Return the (x, y) coordinate for the center point of the cell that contains the specified text.  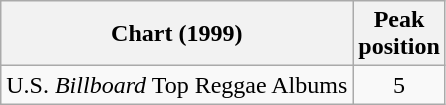
Chart (1999) (177, 34)
U.S. Billboard Top Reggae Albums (177, 85)
Peakposition (399, 34)
5 (399, 85)
